Search for the cell housing the specified text and yield its (X, Y) center coordinate. 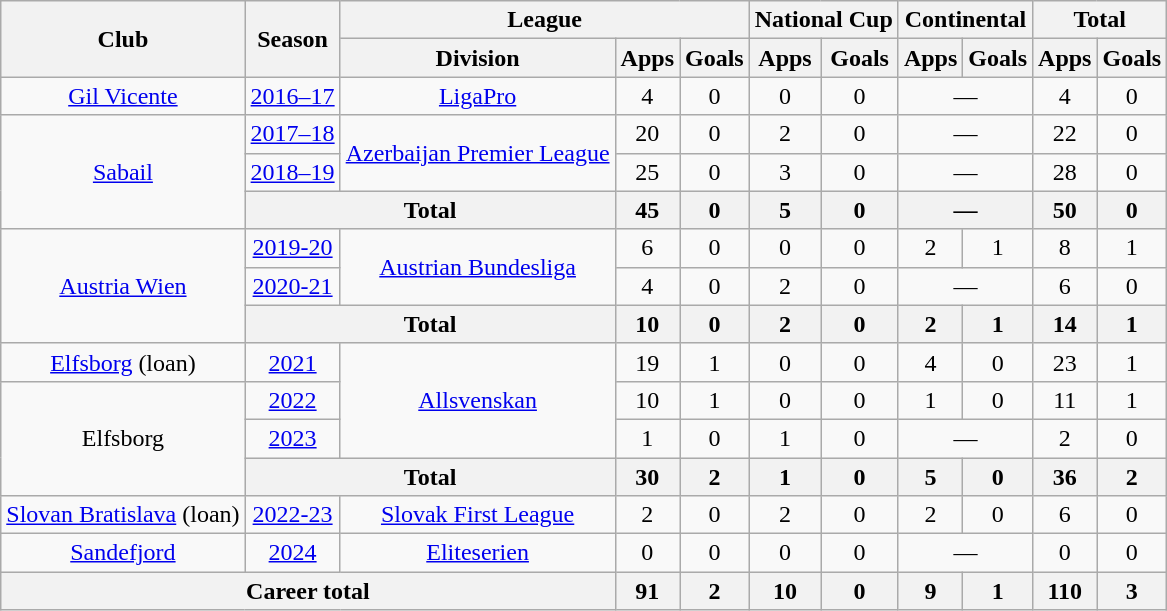
91 (647, 591)
2016–17 (292, 96)
14 (1065, 324)
Azerbaijan Premier League (478, 153)
Elfsborg (123, 438)
20 (647, 134)
League (544, 20)
2022 (292, 400)
Austrian Bundesliga (478, 267)
Austria Wien (123, 286)
2024 (292, 553)
Club (123, 39)
LigaPro (478, 96)
2022-23 (292, 515)
28 (1065, 172)
Sandefjord (123, 553)
Eliteserien (478, 553)
2020-21 (292, 286)
2021 (292, 362)
Continental (965, 20)
30 (647, 477)
Allsvenskan (478, 400)
Season (292, 39)
Sabail (123, 172)
45 (647, 210)
2019-20 (292, 248)
Elfsborg (loan) (123, 362)
Gil Vicente (123, 96)
2018–19 (292, 172)
22 (1065, 134)
11 (1065, 400)
2017–18 (292, 134)
36 (1065, 477)
25 (647, 172)
Slovan Bratislava (loan) (123, 515)
50 (1065, 210)
8 (1065, 248)
2023 (292, 438)
19 (647, 362)
110 (1065, 591)
Division (478, 58)
23 (1065, 362)
Slovak First League (478, 515)
Career total (308, 591)
9 (930, 591)
National Cup (824, 20)
